Return the (x, y) coordinate for the center point of the cell that contains the specified text.  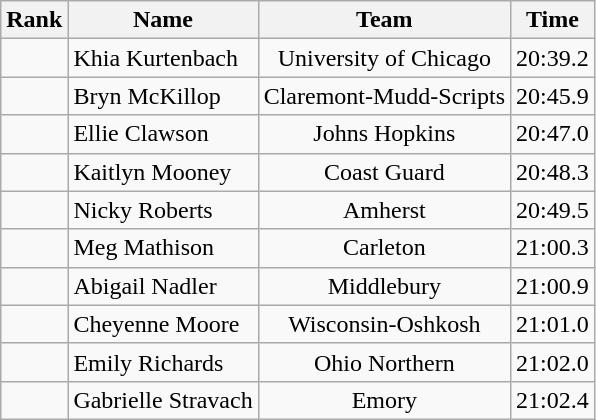
21:01.0 (553, 324)
Claremont-Mudd-Scripts (384, 96)
Abigail Nadler (163, 286)
Wisconsin-Oshkosh (384, 324)
Ohio Northern (384, 362)
Amherst (384, 210)
20:39.2 (553, 58)
University of Chicago (384, 58)
Cheyenne Moore (163, 324)
Johns Hopkins (384, 134)
Name (163, 20)
Emily Richards (163, 362)
Time (553, 20)
Team (384, 20)
20:45.9 (553, 96)
21:00.3 (553, 248)
Ellie Clawson (163, 134)
Meg Mathison (163, 248)
21:02.0 (553, 362)
Nicky Roberts (163, 210)
20:49.5 (553, 210)
Bryn McKillop (163, 96)
Carleton (384, 248)
Rank (34, 20)
20:47.0 (553, 134)
Khia Kurtenbach (163, 58)
21:02.4 (553, 400)
Middlebury (384, 286)
21:00.9 (553, 286)
Emory (384, 400)
Gabrielle Stravach (163, 400)
Coast Guard (384, 172)
Kaitlyn Mooney (163, 172)
20:48.3 (553, 172)
